For the text-containing cell, return its midpoint in (X, Y) coordinate format. 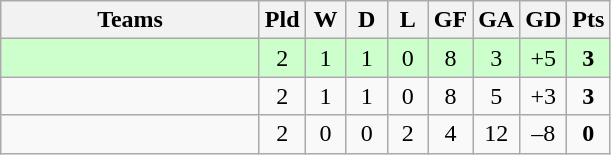
Teams (130, 20)
4 (450, 134)
GD (544, 20)
D (366, 20)
GF (450, 20)
W (326, 20)
+5 (544, 58)
GA (496, 20)
Pts (588, 20)
–8 (544, 134)
Pld (282, 20)
+3 (544, 96)
12 (496, 134)
5 (496, 96)
L (408, 20)
